Output the [X, Y] coordinate of the center of the cell containing the given text.  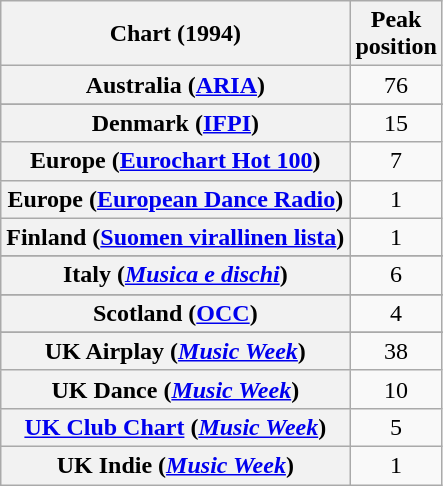
6 [396, 275]
5 [396, 427]
Europe (Eurochart Hot 100) [176, 161]
UK Indie (Music Week) [176, 465]
UK Airplay (Music Week) [176, 351]
7 [396, 161]
10 [396, 389]
76 [396, 85]
UK Club Chart (Music Week) [176, 427]
15 [396, 123]
Finland (Suomen virallinen lista) [176, 237]
Denmark (IFPI) [176, 123]
4 [396, 313]
Chart (1994) [176, 34]
Europe (European Dance Radio) [176, 199]
UK Dance (Music Week) [176, 389]
38 [396, 351]
Australia (ARIA) [176, 85]
Italy (Musica e dischi) [176, 275]
Peakposition [396, 34]
Scotland (OCC) [176, 313]
